Return [x, y] of the center of cell containing provided text 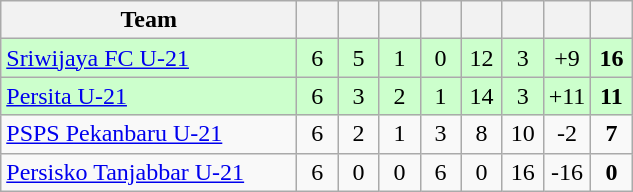
7 [612, 134]
Persisko Tanjabbar U-21 [149, 172]
12 [482, 58]
14 [482, 96]
10 [522, 134]
+11 [567, 96]
5 [358, 58]
+9 [567, 58]
PSPS Pekanbaru U-21 [149, 134]
-2 [567, 134]
Sriwijaya FC U-21 [149, 58]
11 [612, 96]
Team [149, 20]
Persita U-21 [149, 96]
-16 [567, 172]
8 [482, 134]
